Locate the cell with the specified text and output its (x, y) center coordinate. 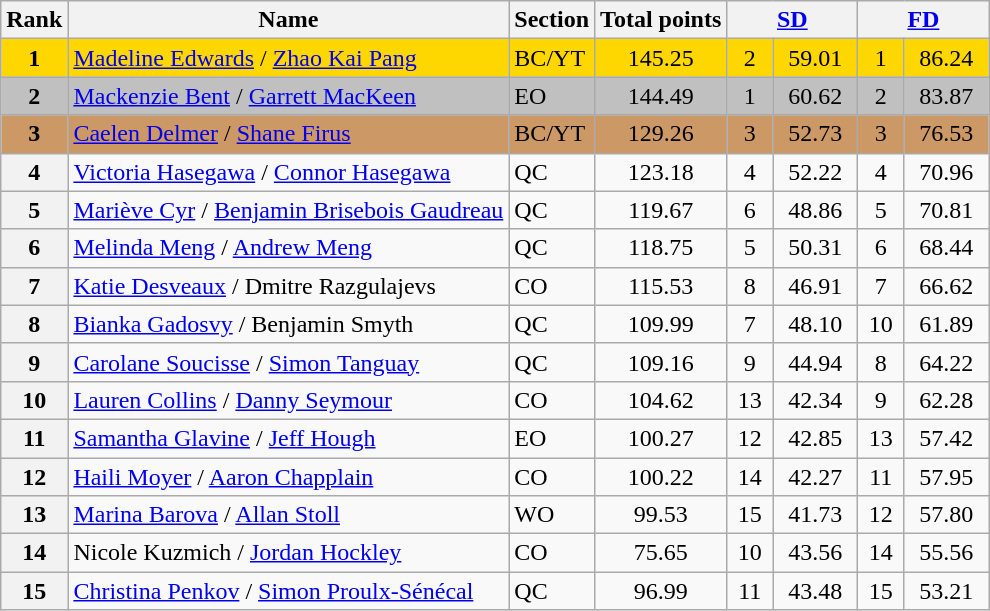
Caelen Delmer / Shane Firus (288, 134)
50.31 (816, 248)
61.89 (946, 324)
76.53 (946, 134)
Victoria Hasegawa / Connor Hasegawa (288, 172)
48.86 (816, 210)
FD (924, 20)
Lauren Collins / Danny Seymour (288, 400)
70.96 (946, 172)
42.85 (816, 438)
42.34 (816, 400)
53.21 (946, 591)
86.24 (946, 58)
WO (552, 515)
Name (288, 20)
129.26 (661, 134)
59.01 (816, 58)
Katie Desveaux / Dmitre Razgulajevs (288, 286)
115.53 (661, 286)
60.62 (816, 96)
123.18 (661, 172)
55.56 (946, 553)
Carolane Soucisse / Simon Tanguay (288, 362)
104.62 (661, 400)
42.27 (816, 477)
83.87 (946, 96)
SD (792, 20)
Madeline Edwards / Zhao Kai Pang (288, 58)
Nicole Kuzmich / Jordan Hockley (288, 553)
43.48 (816, 591)
144.49 (661, 96)
Melinda Meng / Andrew Meng (288, 248)
75.65 (661, 553)
48.10 (816, 324)
100.27 (661, 438)
Haili Moyer / Aaron Chapplain (288, 477)
99.53 (661, 515)
68.44 (946, 248)
Christina Penkov / Simon Proulx-Sénécal (288, 591)
52.73 (816, 134)
96.99 (661, 591)
70.81 (946, 210)
Marina Barova / Allan Stoll (288, 515)
100.22 (661, 477)
Mackenzie Bent / Garrett MacKeen (288, 96)
41.73 (816, 515)
118.75 (661, 248)
Bianka Gadosvy / Benjamin Smyth (288, 324)
Mariève Cyr / Benjamin Brisebois Gaudreau (288, 210)
66.62 (946, 286)
119.67 (661, 210)
62.28 (946, 400)
Section (552, 20)
Rank (34, 20)
46.91 (816, 286)
57.95 (946, 477)
Total points (661, 20)
57.80 (946, 515)
145.25 (661, 58)
57.42 (946, 438)
Samantha Glavine / Jeff Hough (288, 438)
43.56 (816, 553)
52.22 (816, 172)
109.99 (661, 324)
64.22 (946, 362)
109.16 (661, 362)
44.94 (816, 362)
